Locate the cell with the specified text and output its (x, y) center coordinate. 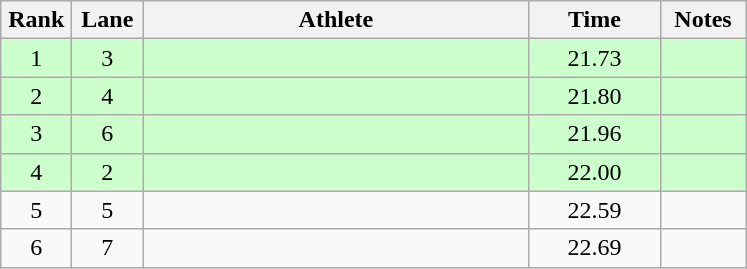
21.73 (594, 58)
Notes (703, 20)
Rank (36, 20)
21.80 (594, 96)
Lane (108, 20)
Athlete (336, 20)
7 (108, 248)
22.69 (594, 248)
21.96 (594, 134)
22.59 (594, 210)
Time (594, 20)
22.00 (594, 172)
1 (36, 58)
